Return the (x, y) coordinate for the center point of the cell that contains the specified text.  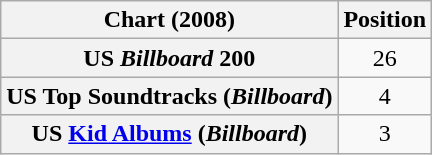
Position (385, 20)
4 (385, 96)
3 (385, 134)
US Kid Albums (Billboard) (170, 134)
US Billboard 200 (170, 58)
26 (385, 58)
Chart (2008) (170, 20)
US Top Soundtracks (Billboard) (170, 96)
